Find where the given text appears and provide that cell's center as [X, Y] coordinate. 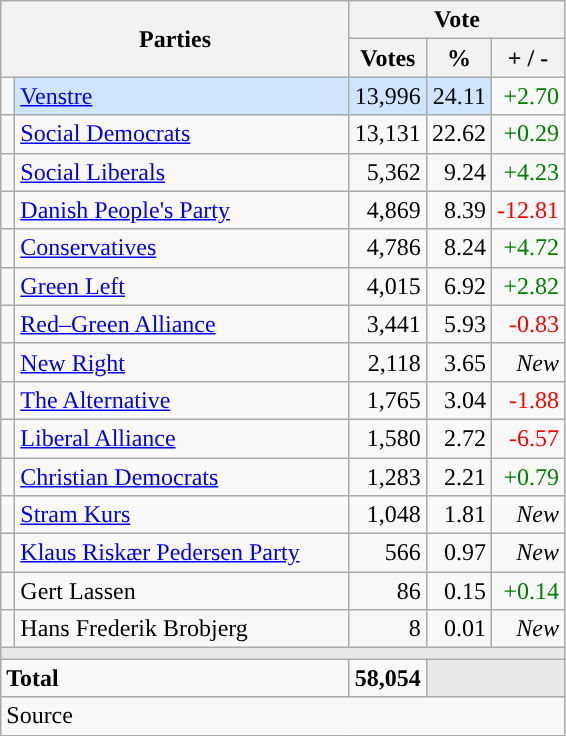
Venstre [182, 96]
Votes [388, 58]
0.97 [458, 553]
1,048 [388, 515]
4,869 [388, 210]
+2.82 [528, 286]
Parties [176, 39]
8 [388, 629]
566 [388, 553]
Social Liberals [182, 172]
Liberal Alliance [182, 438]
4,786 [388, 248]
2,118 [388, 362]
Danish People's Party [182, 210]
Hans Frederik Brobjerg [182, 629]
1,283 [388, 477]
5.93 [458, 324]
1,765 [388, 400]
+0.29 [528, 134]
1,580 [388, 438]
1.81 [458, 515]
-1.88 [528, 400]
Social Democrats [182, 134]
3,441 [388, 324]
0.15 [458, 591]
13,996 [388, 96]
4,015 [388, 286]
86 [388, 591]
8.39 [458, 210]
Christian Democrats [182, 477]
3.65 [458, 362]
0.01 [458, 629]
The Alternative [182, 400]
Gert Lassen [182, 591]
13,131 [388, 134]
+4.72 [528, 248]
+4.23 [528, 172]
22.62 [458, 134]
-6.57 [528, 438]
% [458, 58]
5,362 [388, 172]
+0.79 [528, 477]
24.11 [458, 96]
3.04 [458, 400]
Conservatives [182, 248]
Vote [456, 20]
Total [176, 678]
-12.81 [528, 210]
New Right [182, 362]
+0.14 [528, 591]
Source [283, 716]
58,054 [388, 678]
2.72 [458, 438]
Green Left [182, 286]
Red–Green Alliance [182, 324]
+2.70 [528, 96]
Stram Kurs [182, 515]
Klaus Riskær Pedersen Party [182, 553]
9.24 [458, 172]
2.21 [458, 477]
+ / - [528, 58]
6.92 [458, 286]
-0.83 [528, 324]
8.24 [458, 248]
